Find where the given text appears and provide that cell's center as (X, Y) coordinate. 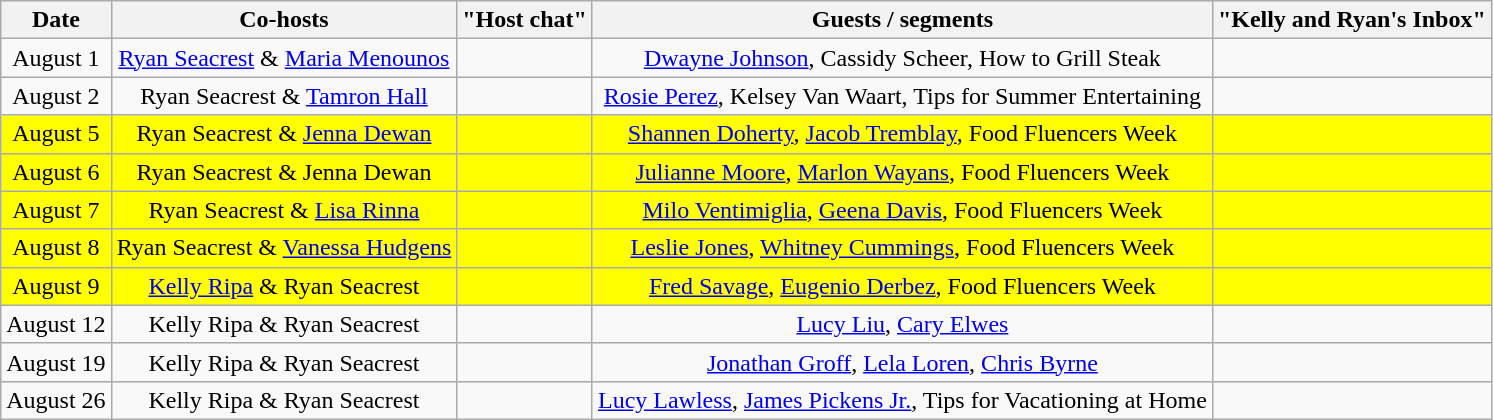
Lucy Liu, Cary Elwes (902, 324)
August 12 (56, 324)
August 9 (56, 286)
August 1 (56, 58)
Jonathan Groff, Lela Loren, Chris Byrne (902, 362)
Dwayne Johnson, Cassidy Scheer, How to Grill Steak (902, 58)
August 7 (56, 210)
Co-hosts (284, 20)
Rosie Perez, Kelsey Van Waart, Tips for Summer Entertaining (902, 96)
August 8 (56, 248)
Guests / segments (902, 20)
Ryan Seacrest & Tamron Hall (284, 96)
Milo Ventimiglia, Geena Davis, Food Fluencers Week (902, 210)
Ryan Seacrest & Lisa Rinna (284, 210)
Lucy Lawless, James Pickens Jr., Tips for Vacationing at Home (902, 400)
"Host chat" (525, 20)
August 2 (56, 96)
"Kelly and Ryan's Inbox" (1352, 20)
August 26 (56, 400)
Leslie Jones, Whitney Cummings, Food Fluencers Week (902, 248)
Julianne Moore, Marlon Wayans, Food Fluencers Week (902, 172)
Date (56, 20)
August 19 (56, 362)
Ryan Seacrest & Maria Menounos (284, 58)
Shannen Doherty, Jacob Tremblay, Food Fluencers Week (902, 134)
August 5 (56, 134)
Fred Savage, Eugenio Derbez, Food Fluencers Week (902, 286)
Ryan Seacrest & Vanessa Hudgens (284, 248)
August 6 (56, 172)
